Detect which cell encompasses the target text, then output its (x, y) center coordinate. 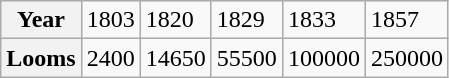
Year (41, 20)
1857 (406, 20)
250000 (406, 58)
1803 (110, 20)
1833 (324, 20)
14650 (176, 58)
55500 (246, 58)
2400 (110, 58)
1829 (246, 20)
Looms (41, 58)
1820 (176, 20)
100000 (324, 58)
